Locate the cell with the specified text and output its [x, y] center coordinate. 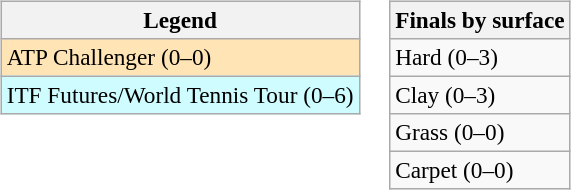
Hard (0–3) [480, 57]
Legend [180, 20]
Clay (0–3) [480, 95]
Carpet (0–0) [480, 171]
Grass (0–0) [480, 133]
Finals by surface [480, 20]
ITF Futures/World Tennis Tour (0–6) [180, 95]
ATP Challenger (0–0) [180, 57]
